Provide the [X, Y] coordinate of the cell's center where the given text is located.  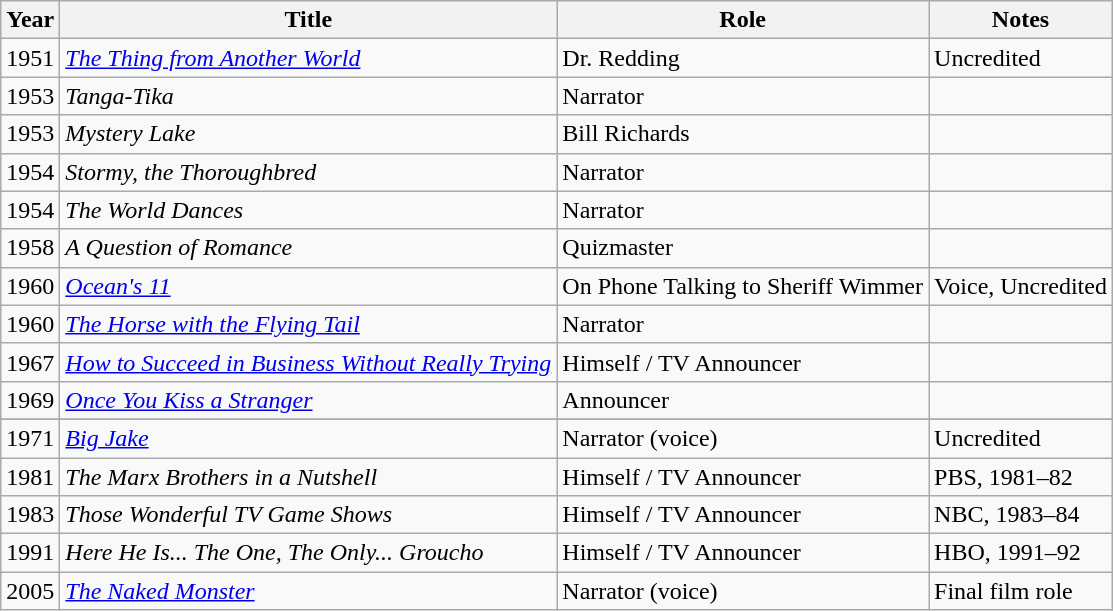
Bill Richards [743, 134]
Year [30, 20]
A Question of Romance [308, 248]
PBS, 1981–82 [1021, 477]
Voice, Uncredited [1021, 286]
Stormy, the Thoroughbred [308, 172]
Tanga-Tika [308, 96]
The World Dances [308, 210]
Title [308, 20]
On Phone Talking to Sheriff Wimmer [743, 286]
Ocean's 11 [308, 286]
NBC, 1983–84 [1021, 515]
The Horse with the Flying Tail [308, 324]
1991 [30, 553]
Announcer [743, 400]
Final film role [1021, 591]
The Naked Monster [308, 591]
Once You Kiss a Stranger [308, 400]
Role [743, 20]
How to Succeed in Business Without Really Trying [308, 362]
1958 [30, 248]
HBO, 1991–92 [1021, 553]
Quizmaster [743, 248]
Those Wonderful TV Game Shows [308, 515]
1971 [30, 438]
2005 [30, 591]
Notes [1021, 20]
Dr. Redding [743, 58]
Here He Is... The One, The Only... Groucho [308, 553]
Mystery Lake [308, 134]
1969 [30, 400]
The Thing from Another World [308, 58]
1983 [30, 515]
Big Jake [308, 438]
1951 [30, 58]
1967 [30, 362]
The Marx Brothers in a Nutshell [308, 477]
1981 [30, 477]
